Locate the cell with the specified text and output its (X, Y) center coordinate. 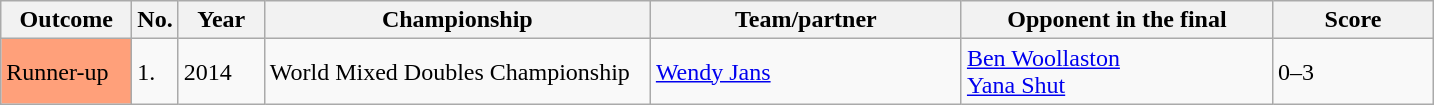
Year (221, 20)
0–3 (1352, 72)
Opponent in the final (1116, 20)
Team/partner (806, 20)
World Mixed Doubles Championship (457, 72)
Runner-up (66, 72)
Wendy Jans (806, 72)
Championship (457, 20)
Score (1352, 20)
Outcome (66, 20)
Ben Woollaston Yana Shut (1116, 72)
No. (155, 20)
2014 (221, 72)
1. (155, 72)
